Return the [x, y] coordinate for the center point of the cell that contains the specified text.  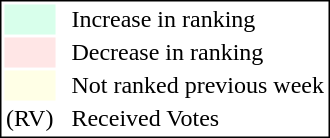
Decrease in ranking [198, 53]
Received Votes [198, 119]
(RV) [29, 119]
Increase in ranking [198, 19]
Not ranked previous week [198, 85]
